From the cell containing the given text, extract its center point as (X, Y) coordinate. 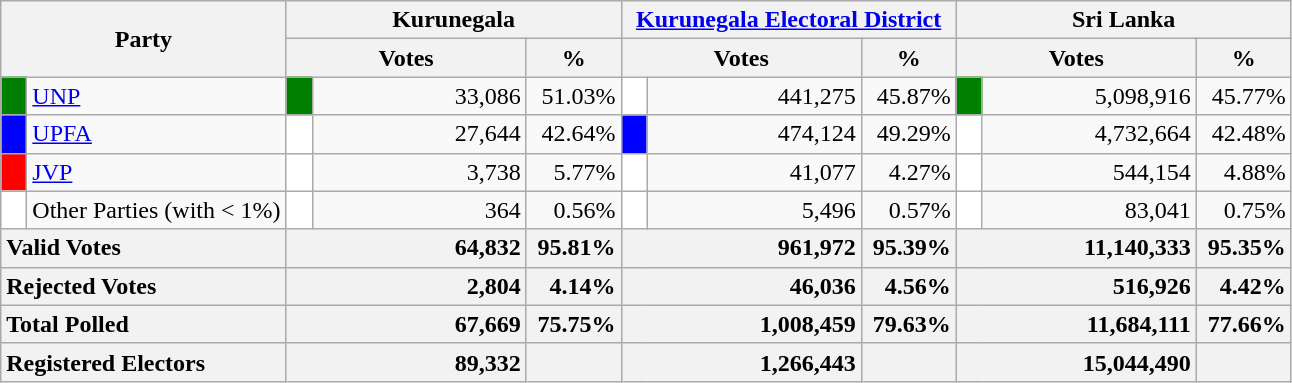
2,804 (406, 286)
1,008,459 (741, 324)
83,041 (1089, 210)
Registered Electors (144, 362)
UNP (156, 96)
89,332 (406, 362)
961,972 (741, 248)
Total Polled (144, 324)
42.48% (1244, 134)
75.75% (574, 324)
441,275 (754, 96)
33,086 (419, 96)
0.56% (574, 210)
49.29% (908, 134)
5,496 (754, 210)
4.42% (1244, 286)
11,140,333 (1076, 248)
5,098,916 (1089, 96)
95.81% (574, 248)
Kurunegala (454, 20)
67,669 (406, 324)
95.35% (1244, 248)
1,266,443 (741, 362)
474,124 (754, 134)
4.56% (908, 286)
45.77% (1244, 96)
77.66% (1244, 324)
42.64% (574, 134)
41,077 (754, 172)
51.03% (574, 96)
15,044,490 (1076, 362)
3,738 (419, 172)
64,832 (406, 248)
27,644 (419, 134)
95.39% (908, 248)
79.63% (908, 324)
516,926 (1076, 286)
Sri Lanka (1124, 20)
4,732,664 (1089, 134)
JVP (156, 172)
UPFA (156, 134)
0.57% (908, 210)
5.77% (574, 172)
Other Parties (with < 1%) (156, 210)
46,036 (741, 286)
Valid Votes (144, 248)
364 (419, 210)
4.14% (574, 286)
11,684,111 (1076, 324)
4.27% (908, 172)
0.75% (1244, 210)
4.88% (1244, 172)
544,154 (1089, 172)
Kurunegala Electoral District (788, 20)
45.87% (908, 96)
Rejected Votes (144, 286)
Party (144, 39)
